Output the [X, Y] coordinate of the center of the cell containing the given text.  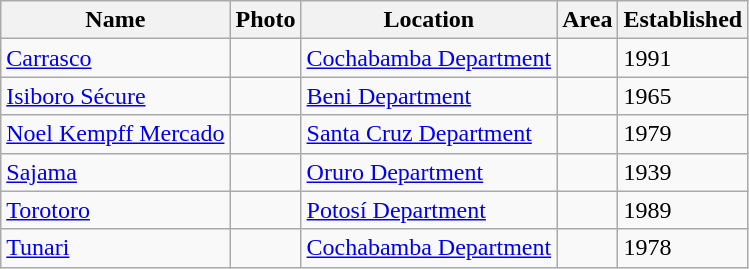
Torotoro [116, 210]
Tunari [116, 248]
Photo [266, 20]
1979 [683, 134]
1965 [683, 96]
Location [429, 20]
1978 [683, 248]
Established [683, 20]
1991 [683, 58]
Isiboro Sécure [116, 96]
1989 [683, 210]
Oruro Department [429, 172]
Potosí Department [429, 210]
Sajama [116, 172]
Carrasco [116, 58]
Area [588, 20]
1939 [683, 172]
Beni Department [429, 96]
Noel Kempff Mercado [116, 134]
Name [116, 20]
Santa Cruz Department [429, 134]
